Pinpoint the cell where the given text exists, returning its [x, y] midpoint coordinate. 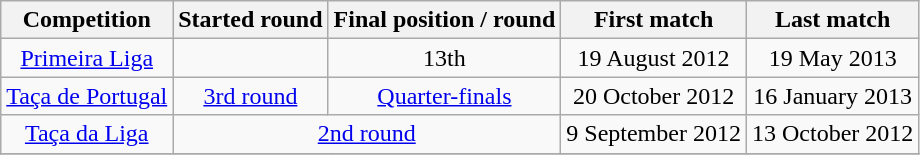
Final position / round [444, 20]
Taça de Portugal [87, 96]
Competition [87, 20]
13 October 2012 [832, 134]
19 May 2013 [832, 58]
13th [444, 58]
19 August 2012 [654, 58]
Last match [832, 20]
3rd round [250, 96]
First match [654, 20]
20 October 2012 [654, 96]
Primeira Liga [87, 58]
2nd round [367, 134]
16 January 2013 [832, 96]
Started round [250, 20]
Quarter-finals [444, 96]
9 September 2012 [654, 134]
Taça da Liga [87, 134]
